Return [X, Y] of the center of cell containing provided text 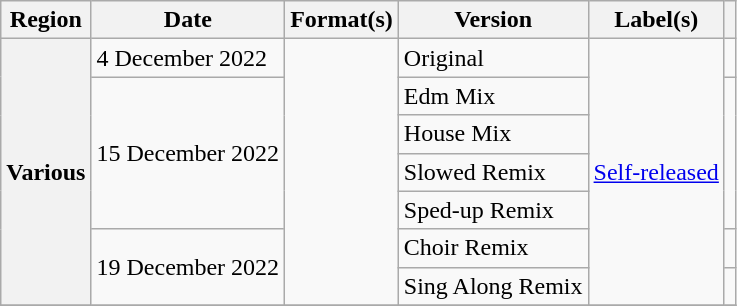
Sing Along Remix [493, 286]
Format(s) [342, 20]
Self-released [656, 172]
4 December 2022 [188, 58]
Various [46, 172]
Region [46, 20]
15 December 2022 [188, 153]
Sped-up Remix [493, 210]
19 December 2022 [188, 267]
Slowed Remix [493, 172]
Choir Remix [493, 248]
Edm Mix [493, 96]
Original [493, 58]
Date [188, 20]
Label(s) [656, 20]
House Mix [493, 134]
Version [493, 20]
